Capture the cell that displays the provided text and extract its (X, Y) central coordinate. 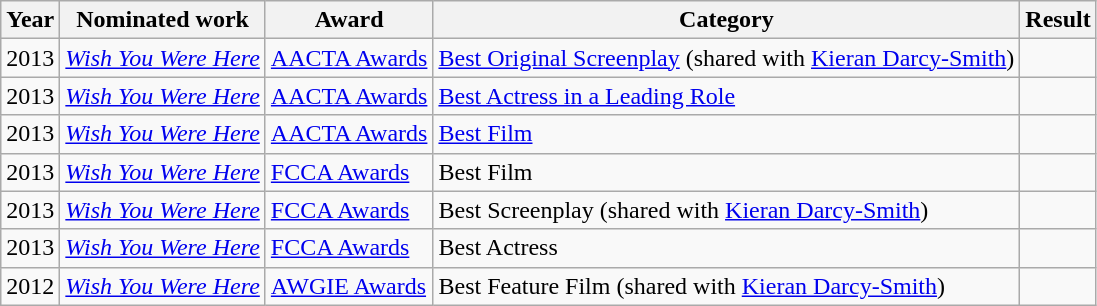
Nominated work (163, 20)
Best Actress (726, 248)
Best Feature Film (shared with Kieran Darcy-Smith) (726, 286)
Result (1058, 20)
Best Original Screenplay (shared with Kieran Darcy-Smith) (726, 58)
Award (349, 20)
2012 (30, 286)
Category (726, 20)
Best Screenplay (shared with Kieran Darcy-Smith) (726, 210)
AWGIE Awards (349, 286)
Year (30, 20)
Best Actress in a Leading Role (726, 96)
